Find where the given text appears and provide that cell's center as [X, Y] coordinate. 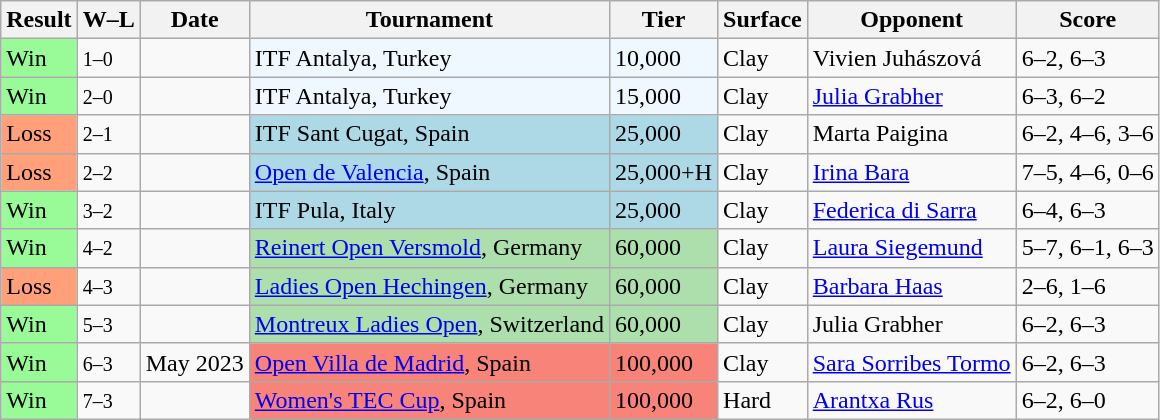
Women's TEC Cup, Spain [429, 400]
Federica di Sarra [912, 210]
15,000 [664, 96]
1–0 [108, 58]
Vivien Juhászová [912, 58]
Tier [664, 20]
7–5, 4–6, 0–6 [1088, 172]
5–7, 6–1, 6–3 [1088, 248]
ITF Pula, Italy [429, 210]
2–2 [108, 172]
6–4, 6–3 [1088, 210]
Date [194, 20]
3–2 [108, 210]
Sara Sorribes Tormo [912, 362]
Hard [763, 400]
Barbara Haas [912, 286]
5–3 [108, 324]
Tournament [429, 20]
Laura Siegemund [912, 248]
4–2 [108, 248]
7–3 [108, 400]
4–3 [108, 286]
Score [1088, 20]
W–L [108, 20]
Ladies Open Hechingen, Germany [429, 286]
6–2, 4–6, 3–6 [1088, 134]
Open de Valencia, Spain [429, 172]
2–6, 1–6 [1088, 286]
6–3, 6–2 [1088, 96]
Opponent [912, 20]
Arantxa Rus [912, 400]
2–0 [108, 96]
ITF Sant Cugat, Spain [429, 134]
Irina Bara [912, 172]
Open Villa de Madrid, Spain [429, 362]
Surface [763, 20]
May 2023 [194, 362]
10,000 [664, 58]
6–2, 6–0 [1088, 400]
Montreux Ladies Open, Switzerland [429, 324]
Reinert Open Versmold, Germany [429, 248]
2–1 [108, 134]
6–3 [108, 362]
25,000+H [664, 172]
Marta Paigina [912, 134]
Result [39, 20]
